Identify which cell holds the provided text, then report its (X, Y) central coordinate. 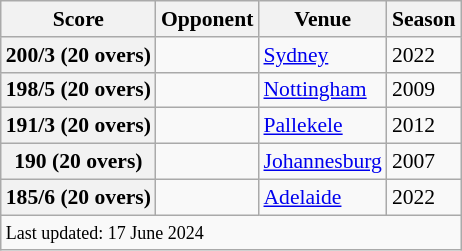
2012 (424, 126)
198/5 (20 overs) (78, 90)
190 (20 overs) (78, 162)
185/6 (20 overs) (78, 197)
200/3 (20 overs) (78, 55)
Sydney (322, 55)
Adelaide (322, 197)
2007 (424, 162)
Last updated: 17 June 2024 (231, 233)
Opponent (208, 19)
Season (424, 19)
Nottingham (322, 90)
Score (78, 19)
2009 (424, 90)
Venue (322, 19)
191/3 (20 overs) (78, 126)
Pallekele (322, 126)
Johannesburg (322, 162)
